Pinpoint the cell where the given text exists, returning its [x, y] midpoint coordinate. 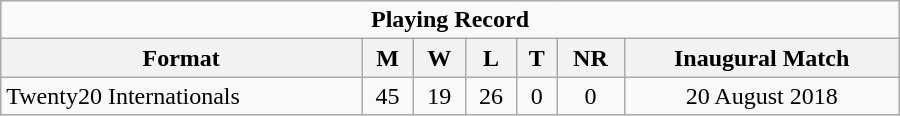
19 [439, 96]
M [388, 58]
Format [182, 58]
Twenty20 Internationals [182, 96]
T [537, 58]
W [439, 58]
L [491, 58]
26 [491, 96]
Inaugural Match [762, 58]
Playing Record [450, 20]
45 [388, 96]
NR [590, 58]
20 August 2018 [762, 96]
